For the text-containing cell, return its midpoint in [x, y] coordinate format. 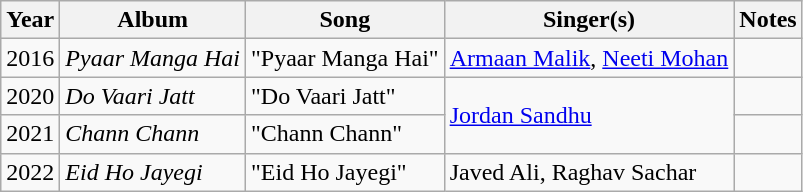
"Pyaar Manga Hai" [346, 58]
"Eid Ho Jayegi" [346, 172]
Singer(s) [589, 20]
2021 [30, 134]
Notes [768, 20]
Year [30, 20]
"Do Vaari Jatt" [346, 96]
"Chann Chann" [346, 134]
2016 [30, 58]
Pyaar Manga Hai [153, 58]
Eid Ho Jayegi [153, 172]
Chann Chann [153, 134]
Do Vaari Jatt [153, 96]
Jordan Sandhu [589, 115]
Song [346, 20]
Javed Ali, Raghav Sachar [589, 172]
2022 [30, 172]
Armaan Malik, Neeti Mohan [589, 58]
2020 [30, 96]
Album [153, 20]
